Detect which cell encompasses the target text, then output its [X, Y] center coordinate. 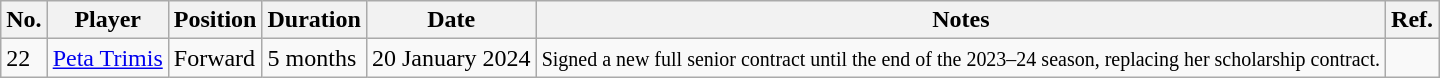
Ref. [1412, 20]
22 [24, 58]
Signed a new full senior contract until the end of the 2023–24 season, replacing her scholarship contract. [960, 58]
5 months [314, 58]
Position [215, 20]
Peta Trimis [108, 58]
Notes [960, 20]
Date [451, 20]
Player [108, 20]
No. [24, 20]
20 January 2024 [451, 58]
Forward [215, 58]
Duration [314, 20]
